Identify which cell holds the provided text, then report its (x, y) central coordinate. 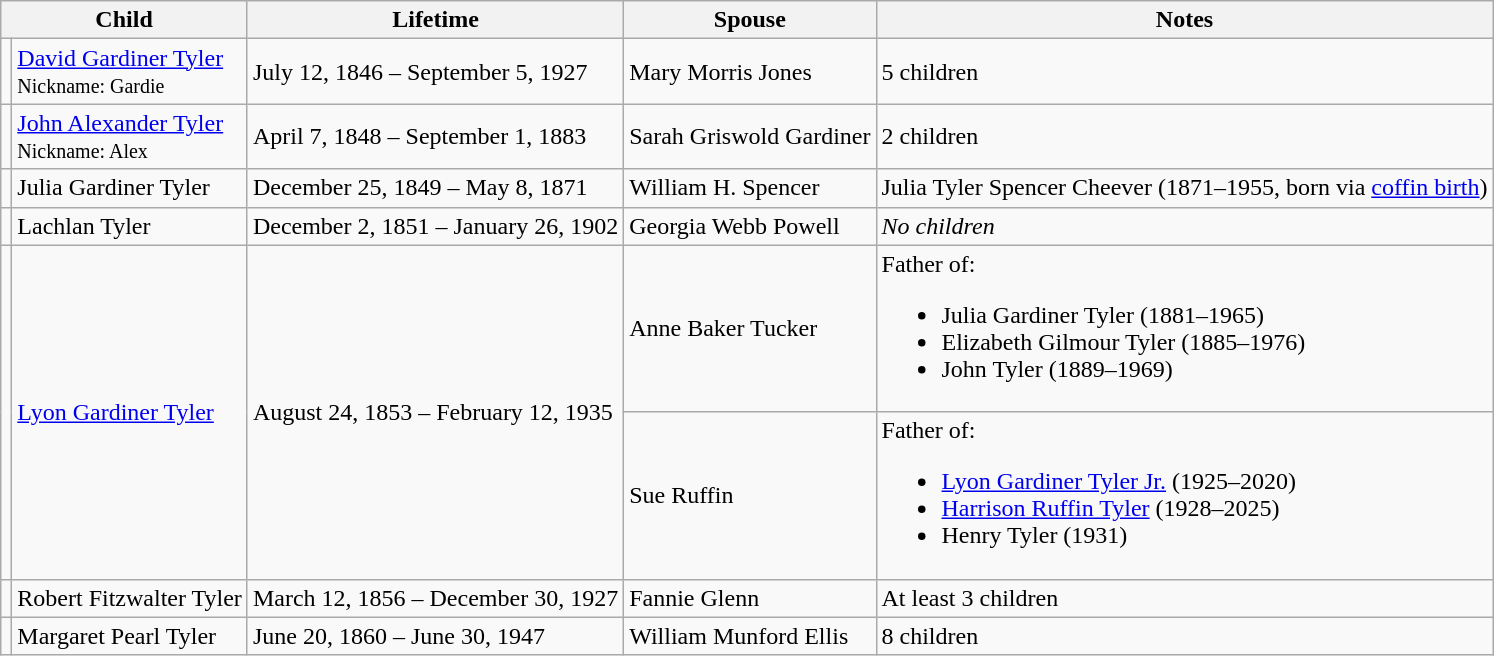
5 children (1184, 72)
Sarah Griswold Gardiner (750, 136)
April 7, 1848 – September 1, 1883 (435, 136)
Robert Fitzwalter Tyler (130, 598)
William H. Spencer (750, 188)
Julia Tyler Spencer Cheever (1871–1955, born via coffin birth) (1184, 188)
March 12, 1856 – December 30, 1927 (435, 598)
At least 3 children (1184, 598)
Spouse (750, 20)
8 children (1184, 636)
December 25, 1849 – May 8, 1871 (435, 188)
Julia Gardiner Tyler (130, 188)
Father of:Julia Gardiner Tyler (1881–1965)Elizabeth Gilmour Tyler (1885–1976)John Tyler (1889–1969) (1184, 328)
Father of:Lyon Gardiner Tyler Jr. (1925–2020)Harrison Ruffin Tyler (1928–2025)Henry Tyler (1931) (1184, 496)
David Gardiner TylerNickname: Gardie (130, 72)
Lachlan Tyler (130, 226)
Fannie Glenn (750, 598)
Margaret Pearl Tyler (130, 636)
William Munford Ellis (750, 636)
July 12, 1846 – September 5, 1927 (435, 72)
2 children (1184, 136)
No children (1184, 226)
Georgia Webb Powell (750, 226)
December 2, 1851 – January 26, 1902 (435, 226)
Anne Baker Tucker (750, 328)
Sue Ruffin (750, 496)
Mary Morris Jones (750, 72)
Lyon Gardiner Tyler (130, 412)
June 20, 1860 – June 30, 1947 (435, 636)
Lifetime (435, 20)
August 24, 1853 – February 12, 1935 (435, 412)
John Alexander TylerNickname: Alex (130, 136)
Child (124, 20)
Notes (1184, 20)
